Capture the cell that displays the provided text and extract its [x, y] central coordinate. 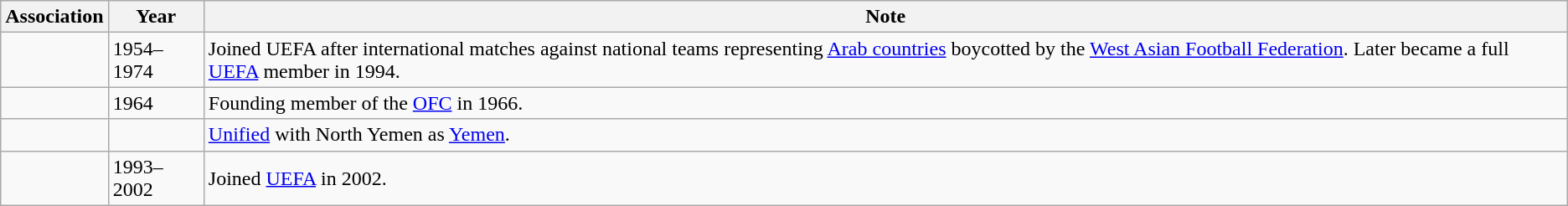
Unified with North Yemen as Yemen. [885, 135]
Note [885, 17]
Association [54, 17]
1954–1974 [156, 60]
Year [156, 17]
1993–2002 [156, 178]
Joined UEFA in 2002. [885, 178]
Founding member of the OFC in 1966. [885, 103]
1964 [156, 103]
